Output the (X, Y) coordinate of the center of the cell containing the given text.  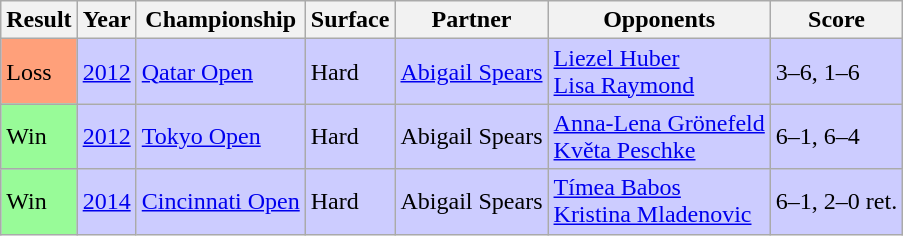
Result (39, 20)
Year (106, 20)
3–6, 1–6 (836, 72)
Tokyo Open (220, 136)
Surface (350, 20)
6–1, 2–0 ret. (836, 202)
Championship (220, 20)
Liezel Huber Lisa Raymond (659, 72)
Cincinnati Open (220, 202)
Qatar Open (220, 72)
Anna-Lena Grönefeld Květa Peschke (659, 136)
Loss (39, 72)
6–1, 6–4 (836, 136)
Score (836, 20)
Opponents (659, 20)
2014 (106, 202)
Partner (472, 20)
Tímea Babos Kristina Mladenovic (659, 202)
